Scan for the cell matching the given text and deliver its [X, Y] coordinate at center. 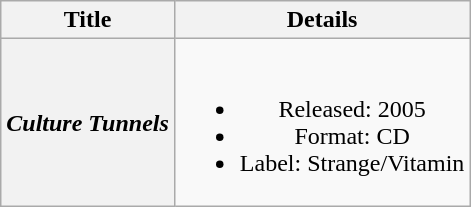
Title [88, 20]
Culture Tunnels [88, 122]
Released: 2005Format: CDLabel: Strange/Vitamin [322, 122]
Details [322, 20]
